Identify which cell holds the provided text, then report its [X, Y] central coordinate. 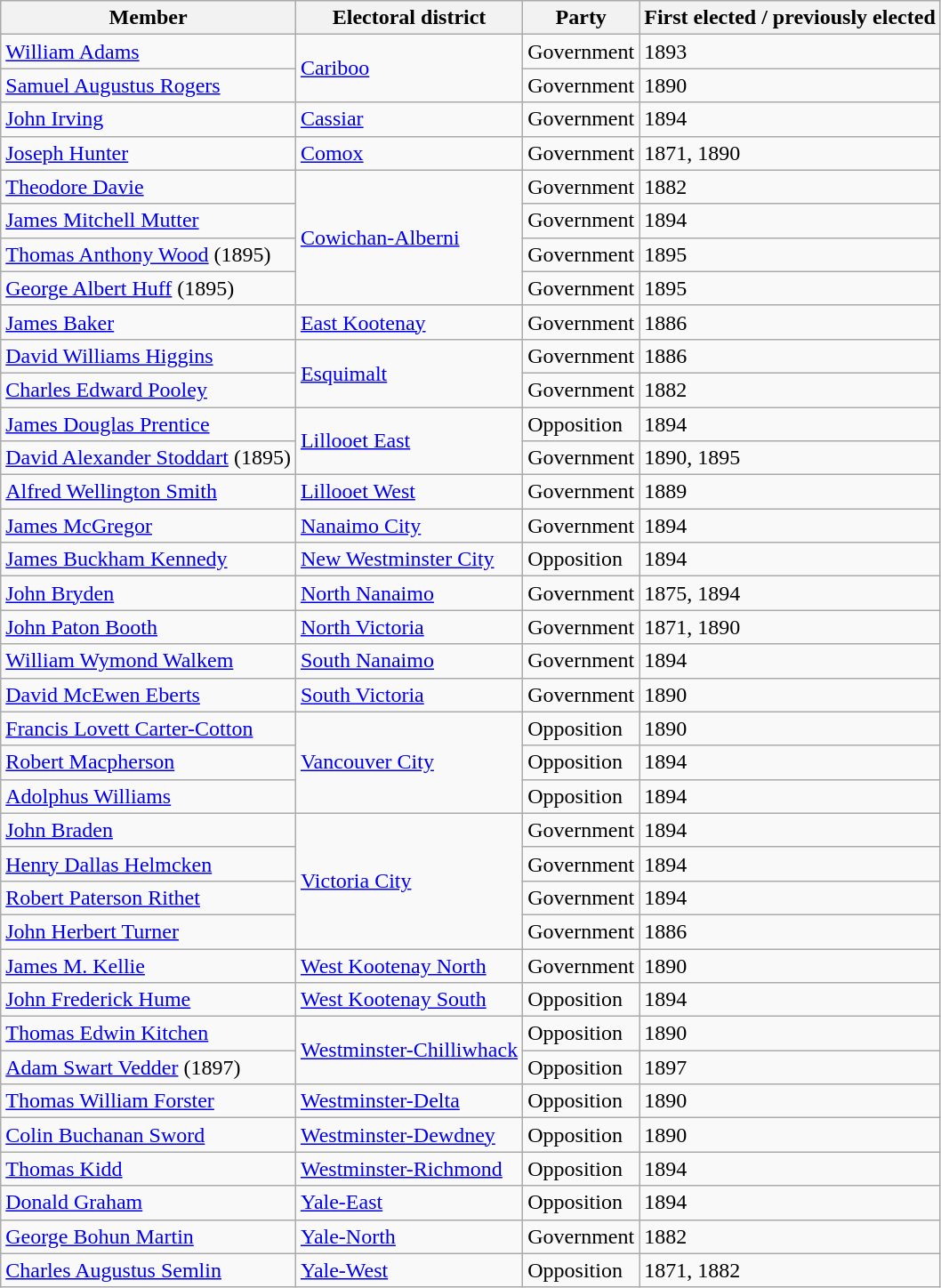
Party [582, 18]
1875, 1894 [790, 593]
David Alexander Stoddart (1895) [149, 458]
James Buckham Kennedy [149, 559]
Thomas Anthony Wood (1895) [149, 254]
Lillooet West [409, 492]
John Paton Booth [149, 627]
Vancouver City [409, 762]
Robert Macpherson [149, 762]
West Kootenay South [409, 1000]
Henry Dallas Helmcken [149, 864]
North Nanaimo [409, 593]
Westminster-Chilliwhack [409, 1051]
Westminster-Delta [409, 1101]
Francis Lovett Carter-Cotton [149, 729]
South Victoria [409, 695]
Joseph Hunter [149, 153]
Nanaimo City [409, 526]
Samuel Augustus Rogers [149, 85]
John Frederick Hume [149, 1000]
James Douglas Prentice [149, 424]
James McGregor [149, 526]
Cariboo [409, 68]
South Nanaimo [409, 661]
William Adams [149, 52]
Westminster-Richmond [409, 1169]
John Braden [149, 830]
Esquimalt [409, 373]
Victoria City [409, 881]
Member [149, 18]
North Victoria [409, 627]
James M. Kellie [149, 965]
Colin Buchanan Sword [149, 1135]
1889 [790, 492]
Comox [409, 153]
Theodore Davie [149, 187]
1893 [790, 52]
John Bryden [149, 593]
1890, 1895 [790, 458]
Robert Paterson Rithet [149, 898]
John Irving [149, 119]
Yale-East [409, 1203]
Yale-North [409, 1236]
Thomas Kidd [149, 1169]
William Wymond Walkem [149, 661]
David Williams Higgins [149, 356]
James Mitchell Mutter [149, 221]
New Westminster City [409, 559]
Cassiar [409, 119]
John Herbert Turner [149, 931]
West Kootenay North [409, 965]
East Kootenay [409, 322]
Charles Edward Pooley [149, 390]
Westminster-Dewdney [409, 1135]
1897 [790, 1067]
Charles Augustus Semlin [149, 1270]
James Baker [149, 322]
Thomas William Forster [149, 1101]
Electoral district [409, 18]
1871, 1882 [790, 1270]
Thomas Edwin Kitchen [149, 1034]
Lillooet East [409, 441]
George Bohun Martin [149, 1236]
Donald Graham [149, 1203]
Cowichan-Alberni [409, 237]
Adolphus Williams [149, 796]
First elected / previously elected [790, 18]
George Albert Huff (1895) [149, 288]
Alfred Wellington Smith [149, 492]
Yale-West [409, 1270]
David McEwen Eberts [149, 695]
Adam Swart Vedder (1897) [149, 1067]
